From the cell containing the given text, extract its center point as [X, Y] coordinate. 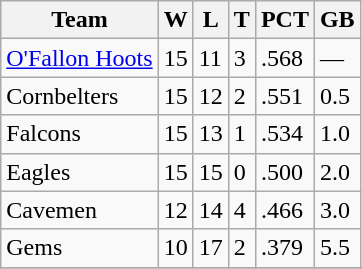
.568 [284, 58]
11 [210, 58]
L [210, 20]
— [337, 58]
.466 [284, 210]
GB [337, 20]
14 [210, 210]
PCT [284, 20]
.500 [284, 172]
Eagles [80, 172]
Team [80, 20]
Cavemen [80, 210]
.551 [284, 96]
5.5 [337, 248]
W [176, 20]
2.0 [337, 172]
Gems [80, 248]
.534 [284, 134]
17 [210, 248]
O'Fallon Hoots [80, 58]
Cornbelters [80, 96]
4 [242, 210]
0.5 [337, 96]
T [242, 20]
0 [242, 172]
10 [176, 248]
Falcons [80, 134]
3 [242, 58]
13 [210, 134]
1 [242, 134]
.379 [284, 248]
3.0 [337, 210]
1.0 [337, 134]
